Return (X, Y) of the center of cell containing provided text 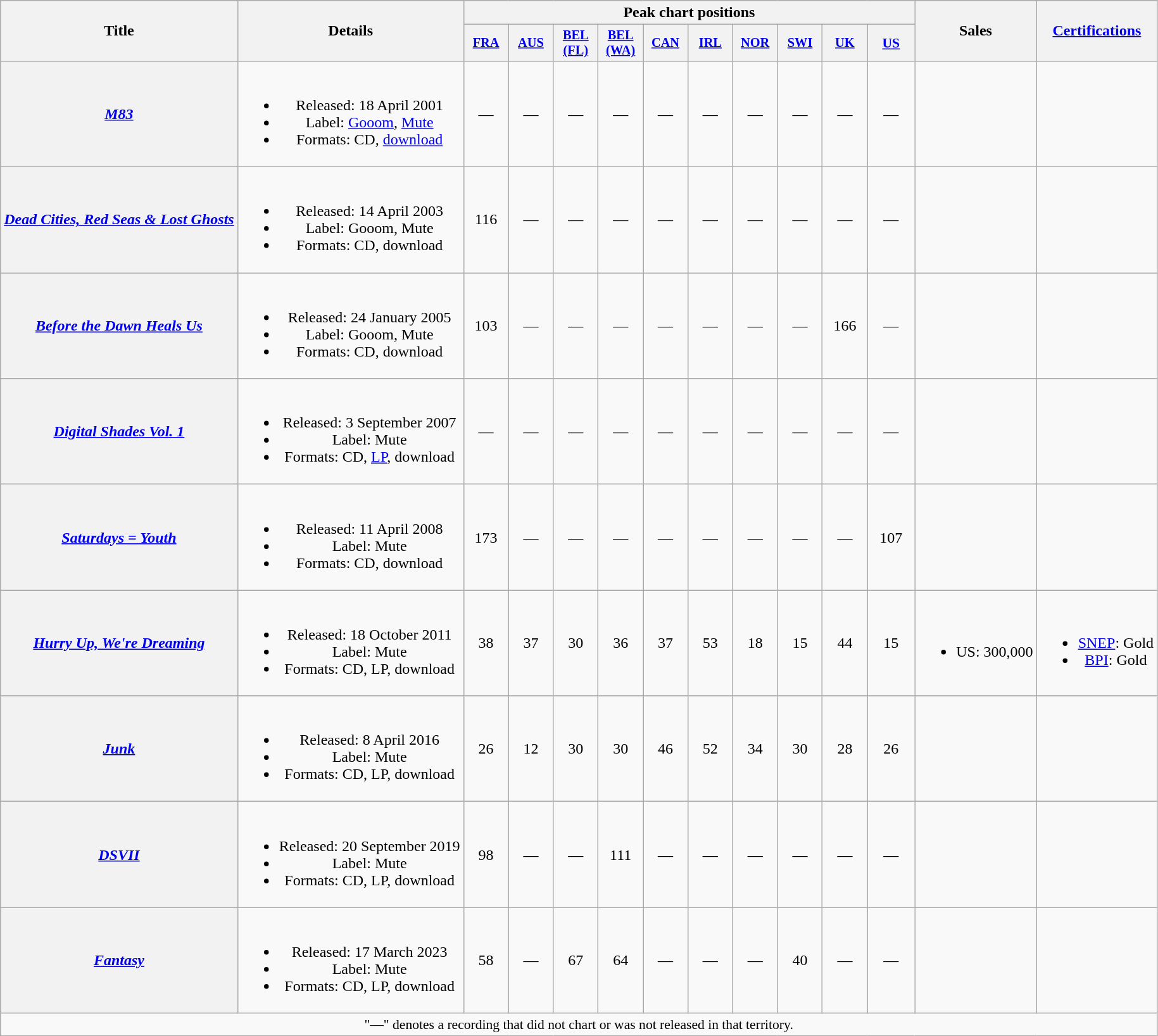
AUS (531, 43)
52 (710, 749)
46 (666, 749)
UK (845, 43)
Released: 20 September 2019Label: MuteFormats: CD, LP, download (351, 855)
28 (845, 749)
NOR (755, 43)
34 (755, 749)
116 (486, 220)
Released: 17 March 2023Label: MuteFormats: CD, LP, download (351, 960)
44 (845, 643)
36 (620, 643)
Details (351, 31)
Dead Cities, Red Seas & Lost Ghosts (119, 220)
Released: 11 April 2008Label: MuteFormats: CD, download (351, 537)
173 (486, 537)
M83 (119, 114)
107 (891, 537)
DSVII (119, 855)
53 (710, 643)
Released: 14 April 2003Label: Gooom, MuteFormats: CD, download (351, 220)
Certifications (1097, 31)
40 (800, 960)
38 (486, 643)
Released: 24 January 2005Label: Gooom, MuteFormats: CD, download (351, 325)
"—" denotes a recording that did not chart or was not released in that territory. (579, 1025)
Sales (976, 31)
Released: 8 April 2016Label: MuteFormats: CD, LP, download (351, 749)
Peak chart positions (689, 13)
Saturdays = Youth (119, 537)
CAN (666, 43)
Before the Dawn Heals Us (119, 325)
Title (119, 31)
BEL(WA) (620, 43)
98 (486, 855)
SNEP: GoldBPI: Gold (1097, 643)
Fantasy (119, 960)
Hurry Up, We're Dreaming (119, 643)
58 (486, 960)
SWI (800, 43)
US: 300,000 (976, 643)
IRL (710, 43)
FRA (486, 43)
18 (755, 643)
Junk (119, 749)
64 (620, 960)
Released: 18 October 2011Label: MuteFormats: CD, LP, download (351, 643)
103 (486, 325)
BEL(FL) (576, 43)
111 (620, 855)
Digital Shades Vol. 1 (119, 432)
Released: 3 September 2007Label: MuteFormats: CD, LP, download (351, 432)
US (891, 43)
166 (845, 325)
67 (576, 960)
Released: 18 April 2001Label: Gooom, MuteFormats: CD, download (351, 114)
12 (531, 749)
